Search for the cell housing the specified text and yield its [X, Y] center coordinate. 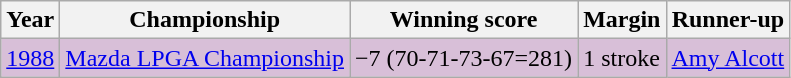
Winning score [464, 20]
Year [30, 20]
Championship [205, 20]
1 stroke [622, 58]
1988 [30, 58]
−7 (70-71-73-67=281) [464, 58]
Runner-up [728, 20]
Margin [622, 20]
Mazda LPGA Championship [205, 58]
Amy Alcott [728, 58]
